Search for the cell housing the specified text and yield its [x, y] center coordinate. 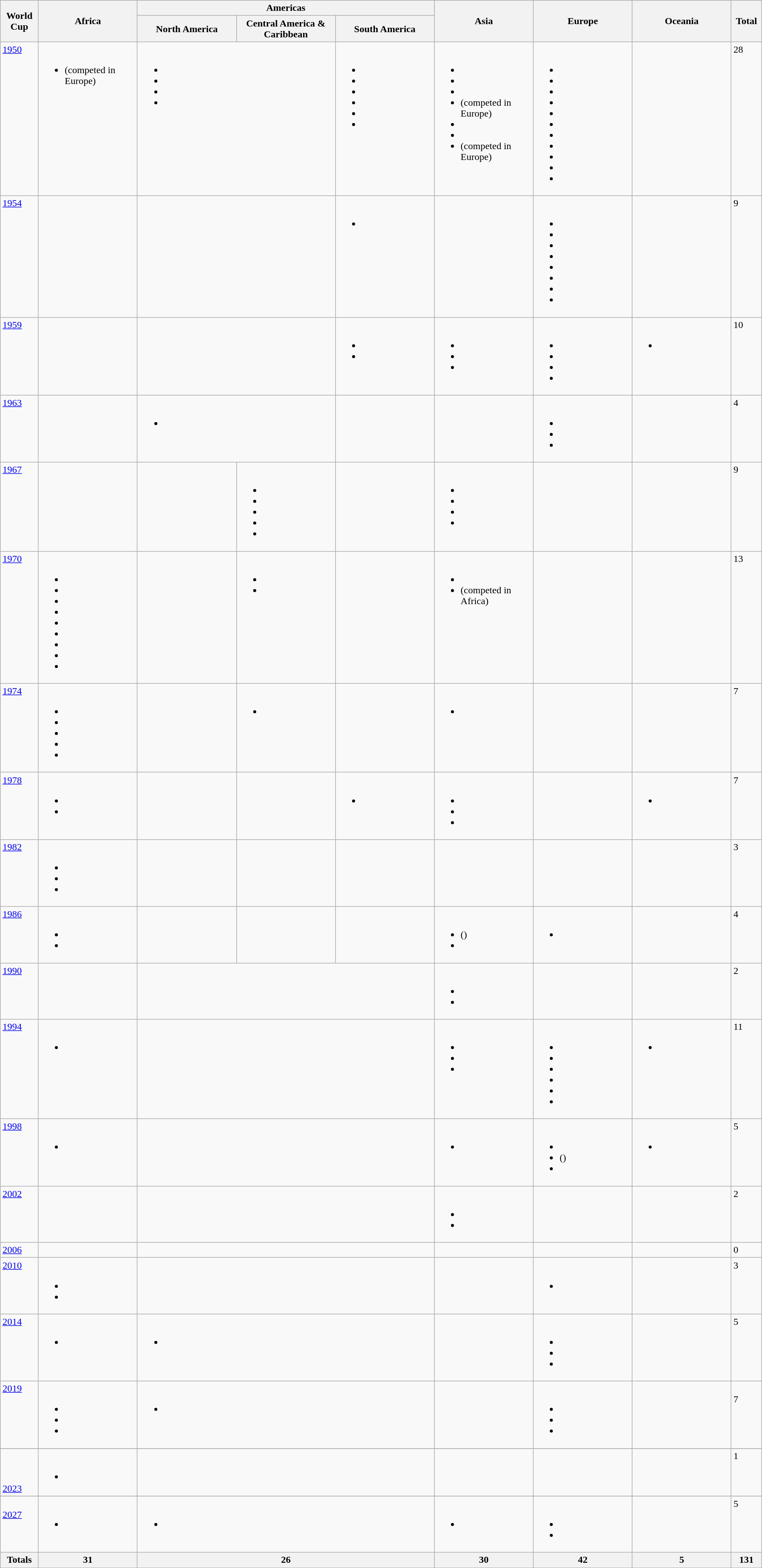
(competed in Europe) (competed in Europe) [484, 119]
Europe [583, 21]
Americas [286, 8]
31 [88, 1560]
1963 [19, 428]
Totals [19, 1560]
1978 [19, 806]
Africa [88, 21]
Total [746, 21]
North America [187, 29]
0 [746, 1250]
2027 [19, 1524]
(competed in Europe) [88, 119]
Central America & Caribbean [286, 29]
1950 [19, 119]
1994 [19, 1069]
28 [746, 119]
1967 [19, 506]
1998 [19, 1153]
1990 [19, 991]
1954 [19, 256]
1 [746, 1472]
WorldCup [19, 21]
42 [583, 1560]
11 [746, 1069]
30 [484, 1560]
(competed in Africa) [484, 617]
2014 [19, 1347]
South America [385, 29]
2023 [19, 1472]
26 [286, 1560]
1982 [19, 873]
13 [746, 617]
Oceania [682, 21]
10 [746, 356]
1986 [19, 935]
Asia [484, 21]
2010 [19, 1286]
2019 [19, 1415]
2006 [19, 1250]
1970 [19, 617]
1959 [19, 356]
1974 [19, 728]
2002 [19, 1214]
131 [746, 1560]
